Identify which cell holds the provided text, then report its [X, Y] central coordinate. 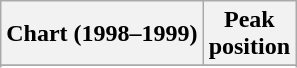
Peakposition [249, 34]
Chart (1998–1999) [102, 34]
